Return the (x, y) coordinate for the center point of the cell that contains the specified text.  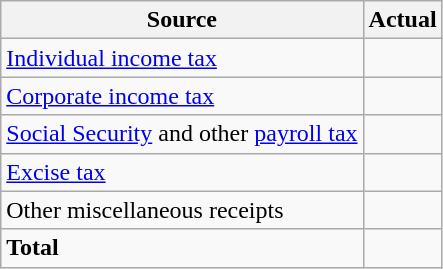
Excise tax (182, 172)
Total (182, 248)
Other miscellaneous receipts (182, 210)
Source (182, 20)
Individual income tax (182, 58)
Social Security and other payroll tax (182, 134)
Actual (402, 20)
Corporate income tax (182, 96)
